For the text-containing cell, return its midpoint in (X, Y) coordinate format. 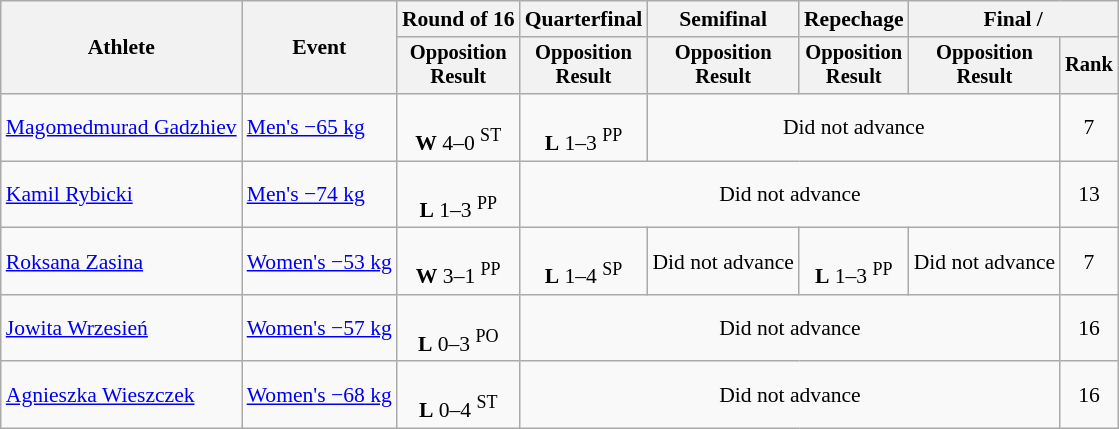
W 4–0 ST (458, 128)
Repechage (854, 19)
Kamil Rybicki (122, 194)
Event (320, 48)
Women's −68 kg (320, 396)
Women's −57 kg (320, 328)
L 0–4 ST (458, 396)
L 0–3 PO (458, 328)
Agnieszka Wieszczek (122, 396)
Final / (1014, 19)
Quarterfinal (584, 19)
Semifinal (723, 19)
Men's −65 kg (320, 128)
W 3–1 PP (458, 262)
Athlete (122, 48)
Round of 16 (458, 19)
Women's −53 kg (320, 262)
Roksana Zasina (122, 262)
Magomedmurad Gadzhiev (122, 128)
13 (1089, 194)
L 1–4 SP (584, 262)
Men's −74 kg (320, 194)
Rank (1089, 66)
Jowita Wrzesień (122, 328)
